Search for the cell housing the specified text and yield its [X, Y] center coordinate. 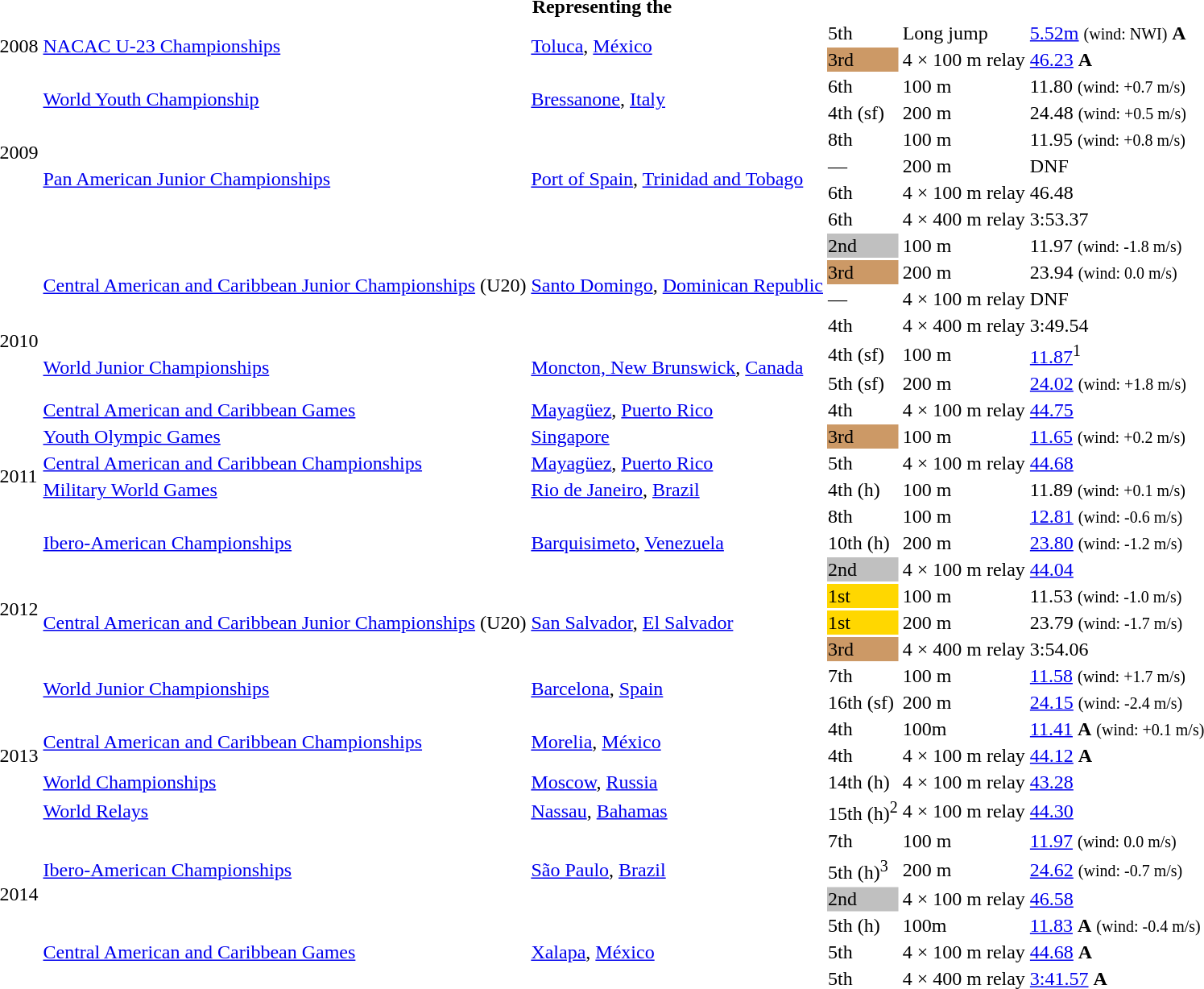
World Relays [285, 811]
Barcelona, Spain [677, 689]
14th (h) [863, 782]
World Youth Championship [285, 100]
Rio de Janeiro, Brazil [677, 490]
15th (h)2 [863, 811]
5th (h) [863, 925]
16th (sf) [863, 702]
Singapore [677, 437]
San Salvador, El Salvador [677, 623]
World Championships [285, 782]
Bressanone, Italy [677, 100]
4th (h) [863, 490]
Central American and Caribbean Games [285, 410]
Port of Spain, Trinidad and Tobago [677, 179]
Nassau, Bahamas [677, 811]
São Paulo, Brazil [677, 870]
Barquisimeto, Venezuela [677, 543]
5th (sf) [863, 383]
Pan American Junior Championships [285, 179]
Youth Olympic Games [285, 437]
Military World Games [285, 490]
5th (h)3 [863, 870]
10th (h) [863, 543]
Toluca, México [677, 47]
Morelia, México [677, 743]
Moncton, New Brunswick, Canada [677, 367]
Santo Domingo, Dominican Republic [677, 285]
Long jump [963, 33]
NACAC U-23 Championships [285, 47]
Moscow, Russia [677, 782]
